From the cell containing the given text, extract its center point as [x, y] coordinate. 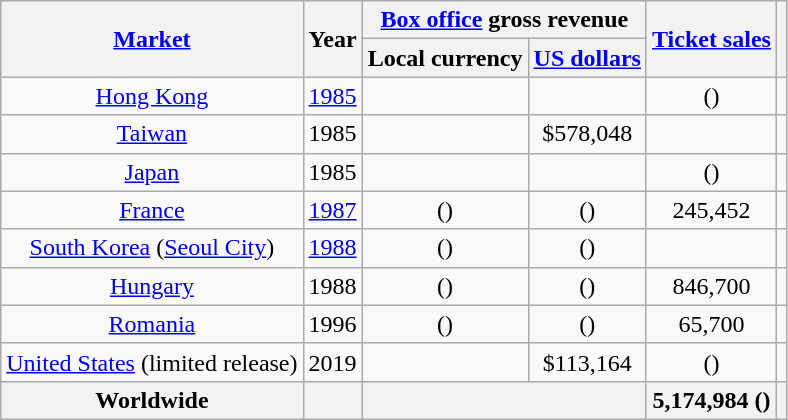
Taiwan [152, 134]
$578,048 [587, 134]
Local currency [445, 58]
Worldwide [152, 400]
France [152, 210]
Market [152, 39]
846,700 [711, 286]
US dollars [587, 58]
Japan [152, 172]
United States (limited release) [152, 362]
Year [332, 39]
Box office gross revenue [504, 20]
$113,164 [587, 362]
South Korea (Seoul City) [152, 248]
1987 [332, 210]
2019 [332, 362]
Ticket sales [711, 39]
1996 [332, 324]
5,174,984 () [711, 400]
245,452 [711, 210]
65,700 [711, 324]
Hong Kong [152, 96]
Romania [152, 324]
Hungary [152, 286]
